Identify which cell holds the provided text, then report its [x, y] central coordinate. 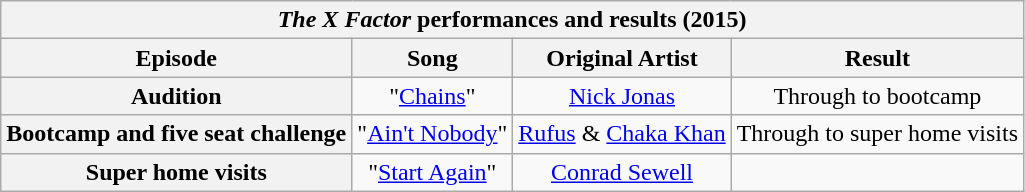
Nick Jonas [622, 96]
Result [877, 58]
The X Factor performances and results (2015) [512, 20]
"Start Again" [432, 172]
Through to super home visits [877, 134]
Rufus & Chaka Khan [622, 134]
Bootcamp and five seat challenge [176, 134]
Original Artist [622, 58]
Super home visits [176, 172]
Through to bootcamp [877, 96]
Episode [176, 58]
Song [432, 58]
Conrad Sewell [622, 172]
"Ain't Nobody" [432, 134]
Audition [176, 96]
"Chains" [432, 96]
